Provide the [x, y] coordinate of the cell's center where the given text is located.  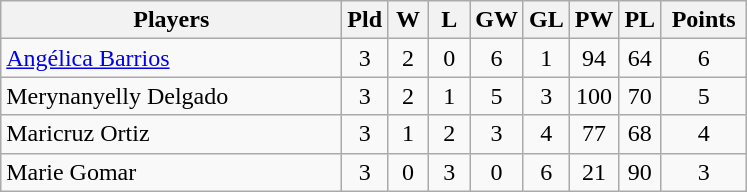
Angélica Barrios [172, 58]
21 [594, 172]
W [408, 20]
64 [640, 58]
Pld [365, 20]
94 [594, 58]
Points [704, 20]
PL [640, 20]
Players [172, 20]
Maricruz Ortiz [172, 134]
100 [594, 96]
GW [497, 20]
PW [594, 20]
70 [640, 96]
L [450, 20]
Merynanyelly Delgado [172, 96]
77 [594, 134]
90 [640, 172]
GL [546, 20]
Marie Gomar [172, 172]
68 [640, 134]
